Pinpoint the cell where the given text exists, returning its [X, Y] midpoint coordinate. 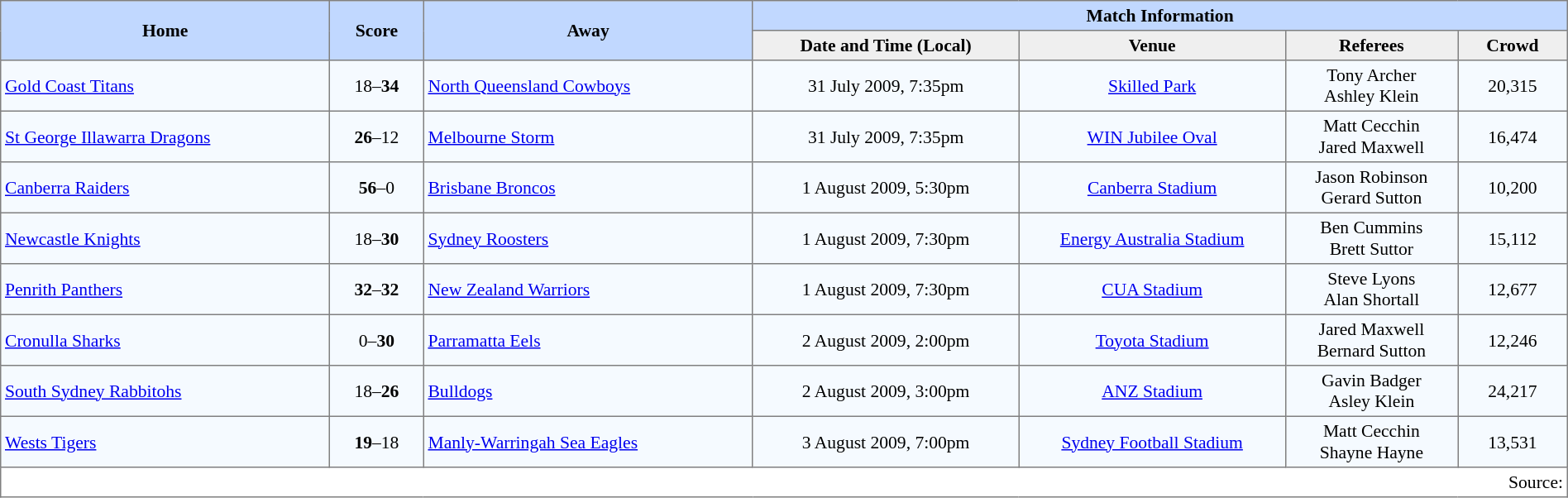
Home [165, 31]
St George Illawarra Dragons [165, 136]
Energy Australia Stadium [1152, 238]
Ben CumminsBrett Suttor [1371, 238]
2 August 2009, 3:00pm [886, 391]
Tony ArcherAshley Klein [1371, 86]
South Sydney Rabbitohs [165, 391]
CUA Stadium [1152, 290]
Penrith Panthers [165, 290]
2 August 2009, 2:00pm [886, 340]
Score [377, 31]
19–18 [377, 442]
Wests Tigers [165, 442]
18–26 [377, 391]
Referees [1371, 45]
Gavin BadgerAsley Klein [1371, 391]
Toyota Stadium [1152, 340]
Melbourne Storm [588, 136]
Cronulla Sharks [165, 340]
Canberra Stadium [1152, 188]
12,246 [1513, 340]
North Queensland Cowboys [588, 86]
16,474 [1513, 136]
15,112 [1513, 238]
24,217 [1513, 391]
13,531 [1513, 442]
18–34 [377, 86]
Date and Time (Local) [886, 45]
10,200 [1513, 188]
Matt CecchinJared Maxwell [1371, 136]
Parramatta Eels [588, 340]
Match Information [1159, 16]
Bulldogs [588, 391]
Crowd [1513, 45]
Newcastle Knights [165, 238]
12,677 [1513, 290]
Brisbane Broncos [588, 188]
Venue [1152, 45]
Gold Coast Titans [165, 86]
ANZ Stadium [1152, 391]
56–0 [377, 188]
Jared MaxwellBernard Sutton [1371, 340]
Source: [784, 482]
26–12 [377, 136]
Manly-Warringah Sea Eagles [588, 442]
0–30 [377, 340]
Away [588, 31]
20,315 [1513, 86]
Skilled Park [1152, 86]
Jason RobinsonGerard Sutton [1371, 188]
New Zealand Warriors [588, 290]
Canberra Raiders [165, 188]
Sydney Roosters [588, 238]
Matt CecchinShayne Hayne [1371, 442]
Steve LyonsAlan Shortall [1371, 290]
32–32 [377, 290]
3 August 2009, 7:00pm [886, 442]
Sydney Football Stadium [1152, 442]
1 August 2009, 5:30pm [886, 188]
WIN Jubilee Oval [1152, 136]
18–30 [377, 238]
